Find where the given text appears and provide that cell's center as (x, y) coordinate. 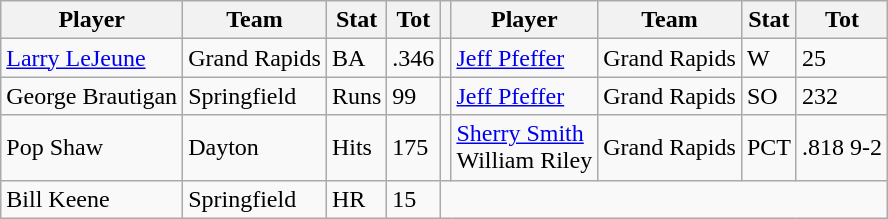
232 (842, 96)
Larry LeJeune (92, 58)
Runs (356, 96)
.818 9-2 (842, 148)
PCT (768, 148)
.346 (414, 58)
BA (356, 58)
SO (768, 96)
15 (414, 199)
Sherry SmithWilliam Riley (524, 148)
George Brautigan (92, 96)
Dayton (255, 148)
W (768, 58)
HR (356, 199)
99 (414, 96)
Bill Keene (92, 199)
25 (842, 58)
Hits (356, 148)
175 (414, 148)
Pop Shaw (92, 148)
